Search for the cell housing the specified text and yield its [X, Y] center coordinate. 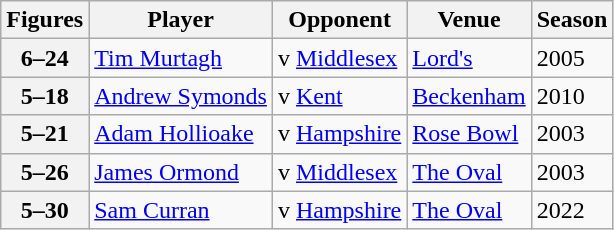
Figures [45, 20]
Adam Hollioake [181, 134]
2005 [572, 58]
Season [572, 20]
James Ormond [181, 172]
v Kent [339, 96]
Rose Bowl [469, 134]
Lord's [469, 58]
Player [181, 20]
Tim Murtagh [181, 58]
5–30 [45, 210]
5–21 [45, 134]
Sam Curran [181, 210]
6–24 [45, 58]
Beckenham [469, 96]
5–18 [45, 96]
2010 [572, 96]
Venue [469, 20]
Andrew Symonds [181, 96]
Opponent [339, 20]
5–26 [45, 172]
2022 [572, 210]
